Output the [x, y] coordinate of the center of the cell containing the given text.  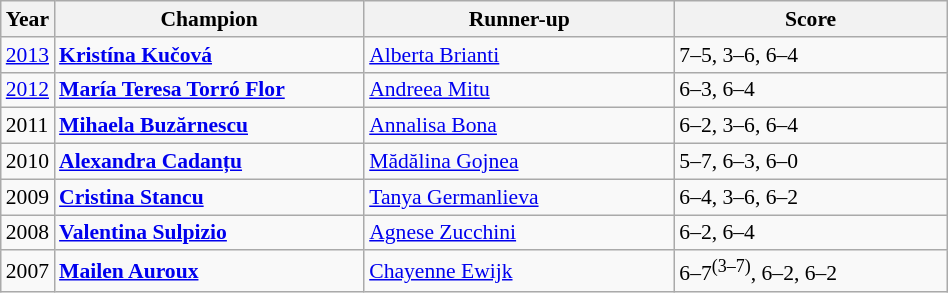
5–7, 6–3, 6–0 [810, 162]
2012 [28, 90]
2007 [28, 272]
6–7(3–7), 6–2, 6–2 [810, 272]
2008 [28, 233]
Mădălina Gojnea [519, 162]
María Teresa Torró Flor [209, 90]
Alexandra Cadanțu [209, 162]
7–5, 3–6, 6–4 [810, 55]
2011 [28, 126]
Mihaela Buzărnescu [209, 126]
Kristína Kučová [209, 55]
Agnese Zucchini [519, 233]
6–4, 3–6, 6–2 [810, 197]
Valentina Sulpizio [209, 233]
6–2, 3–6, 6–4 [810, 126]
Tanya Germanlieva [519, 197]
2009 [28, 197]
Andreea Mitu [519, 90]
Runner-up [519, 19]
Chayenne Ewijk [519, 272]
Annalisa Bona [519, 126]
Cristina Stancu [209, 197]
6–2, 6–4 [810, 233]
Champion [209, 19]
Mailen Auroux [209, 272]
2010 [28, 162]
Alberta Brianti [519, 55]
Score [810, 19]
Year [28, 19]
2013 [28, 55]
6–3, 6–4 [810, 90]
